Provide the (X, Y) coordinate of the cell's center where the given text is located.  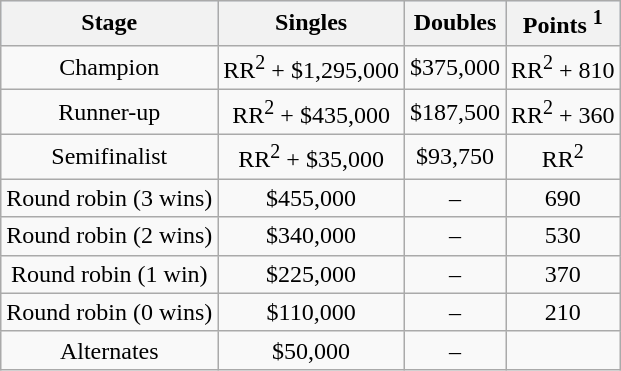
RR2 + 810 (564, 68)
$225,000 (312, 274)
$93,750 (454, 156)
Round robin (3 wins) (110, 198)
RR2 + 360 (564, 112)
RR2 (564, 156)
RR2 + $35,000 (312, 156)
Runner-up (110, 112)
RR2 + $435,000 (312, 112)
$110,000 (312, 312)
530 (564, 236)
370 (564, 274)
$455,000 (312, 198)
Round robin (1 win) (110, 274)
Champion (110, 68)
Doubles (454, 24)
Stage (110, 24)
RR2 + $1,295,000 (312, 68)
Singles (312, 24)
$340,000 (312, 236)
$187,500 (454, 112)
Round robin (0 wins) (110, 312)
$375,000 (454, 68)
690 (564, 198)
Semifinalist (110, 156)
210 (564, 312)
Alternates (110, 350)
Round robin (2 wins) (110, 236)
Points 1 (564, 24)
$50,000 (312, 350)
